Return the [x, y] coordinate for the center point of the cell that contains the specified text.  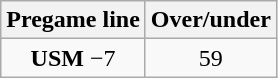
USM −7 [74, 58]
59 [210, 58]
Pregame line [74, 20]
Over/under [210, 20]
